Provide the [X, Y] coordinate of the cell's center where the given text is located.  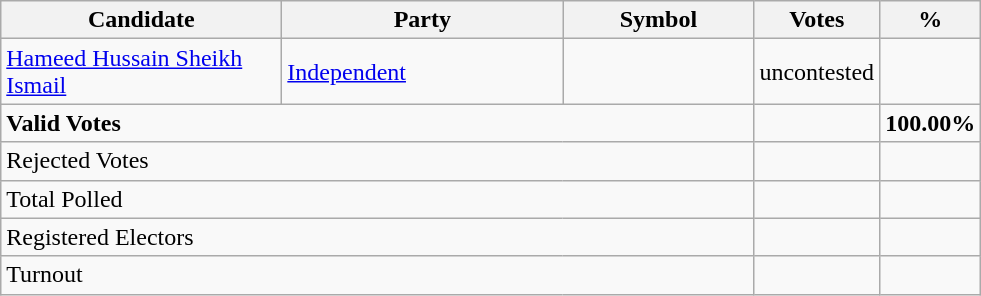
Turnout [378, 275]
% [930, 20]
Independent [422, 72]
100.00% [930, 123]
Party [422, 20]
Total Polled [378, 199]
Rejected Votes [378, 161]
Symbol [658, 20]
Votes [817, 20]
Valid Votes [378, 123]
Hameed Hussain Sheikh Ismail [142, 72]
Candidate [142, 20]
Registered Electors [378, 237]
uncontested [817, 72]
